Capture the cell that displays the provided text and extract its (X, Y) central coordinate. 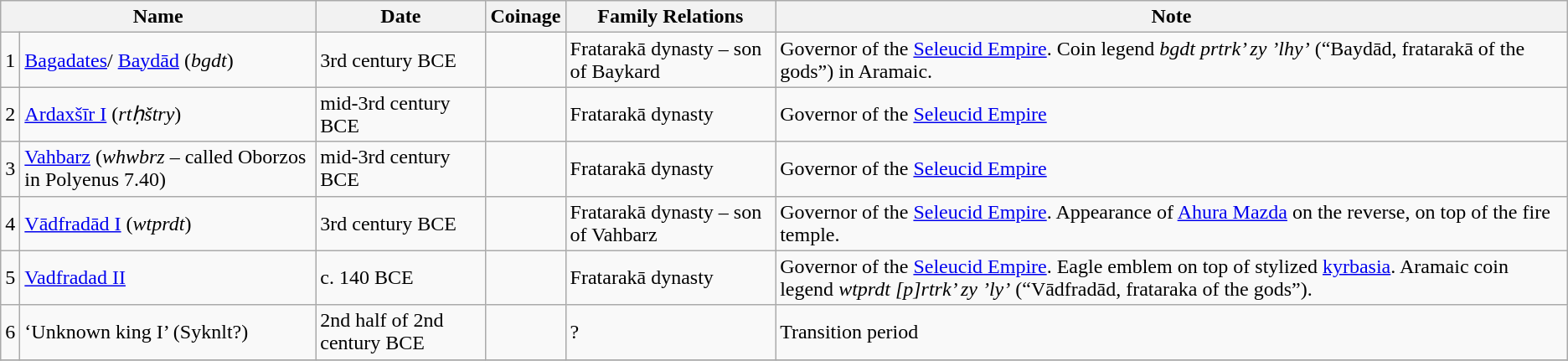
Ardaxšīr I (rtḥštry) (168, 114)
4 (10, 223)
? (670, 332)
2nd half of 2nd century BCE (400, 332)
3 (10, 169)
Fratarakā dynasty – son of Vahbarz (670, 223)
‘Unknown king I’ (Syknlt?) (168, 332)
2 (10, 114)
Governor of the Seleucid Empire. Coin legend bgdt prtrk’ zy ’lhy’ (“Baydād, fratarakā of the gods”) in Aramaic. (1172, 60)
Bagadates/ Baydād (bgdt) (168, 60)
Vādfradād I (wtprdt) (168, 223)
Coinage (526, 17)
Transition period (1172, 332)
6 (10, 332)
Governor of the Seleucid Empire. Appearance of Ahura Mazda on the reverse, on top of the fire temple. (1172, 223)
c. 140 BCE (400, 278)
Vadfradad II (168, 278)
5 (10, 278)
Fratarakā dynasty – son of Baykard (670, 60)
Vahbarz (whwbrz – called Oborzos in Polyenus 7.40) (168, 169)
Note (1172, 17)
Name (158, 17)
Family Relations (670, 17)
Date (400, 17)
1 (10, 60)
